Return the (x, y) coordinate for the center point of the cell that contains the specified text.  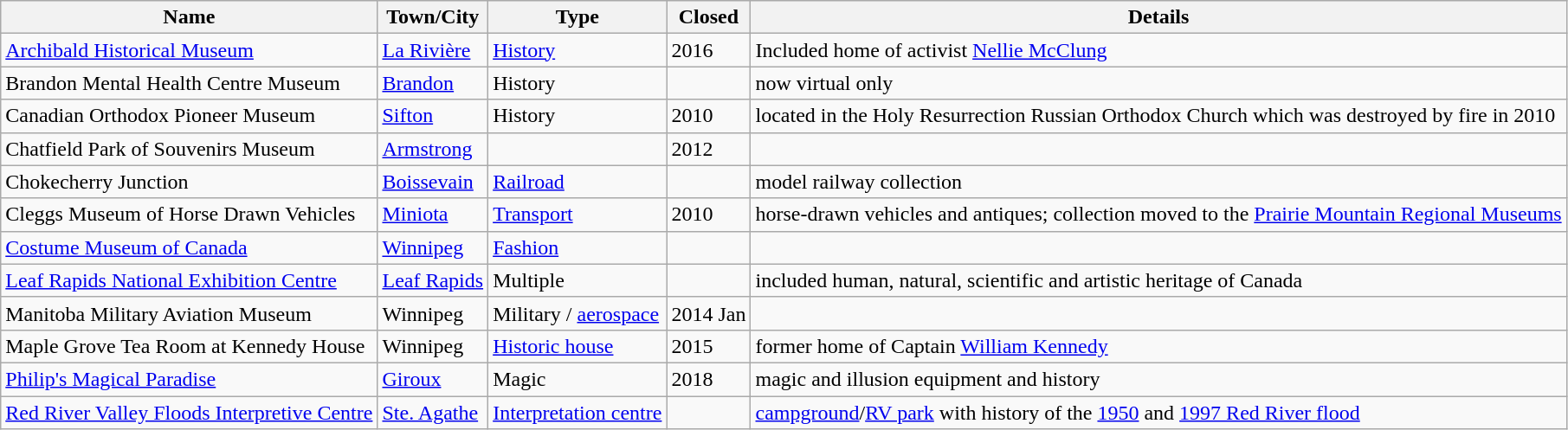
Armstrong (433, 149)
La Rivière (433, 50)
Railroad (578, 182)
Transport (578, 215)
Manitoba Military Aviation Museum (189, 313)
2015 (708, 346)
Interpretation centre (578, 413)
Chokecherry Junction (189, 182)
Multiple (578, 280)
Cleggs Museum of Horse Drawn Vehicles (189, 215)
Boissevain (433, 182)
Philip's Magical Paradise (189, 379)
magic and illusion equipment and history (1158, 379)
Red River Valley Floods Interpretive Centre (189, 413)
Military / aerospace (578, 313)
Closed (708, 17)
2018 (708, 379)
Name (189, 17)
Miniota (433, 215)
Fashion (578, 247)
Brandon (433, 83)
Brandon Mental Health Centre Museum (189, 83)
Included home of activist Nellie McClung (1158, 50)
Giroux (433, 379)
located in the Holy Resurrection Russian Orthodox Church which was destroyed by fire in 2010 (1158, 116)
Costume Museum of Canada (189, 247)
Archibald Historical Museum (189, 50)
now virtual only (1158, 83)
Chatfield Park of Souvenirs Museum (189, 149)
Magic (578, 379)
Town/City (433, 17)
Leaf Rapids National Exhibition Centre (189, 280)
2014 Jan (708, 313)
Ste. Agathe (433, 413)
Type (578, 17)
model railway collection (1158, 182)
Details (1158, 17)
campground/RV park with history of the 1950 and 1997 Red River flood (1158, 413)
included human, natural, scientific and artistic heritage of Canada (1158, 280)
former home of Captain William Kennedy (1158, 346)
2016 (708, 50)
Sifton (433, 116)
horse-drawn vehicles and antiques; collection moved to the Prairie Mountain Regional Museums (1158, 215)
2012 (708, 149)
Historic house (578, 346)
Canadian Orthodox Pioneer Museum (189, 116)
Maple Grove Tea Room at Kennedy House (189, 346)
Leaf Rapids (433, 280)
